Return the [X, Y] coordinate for the center point of the cell that contains the specified text.  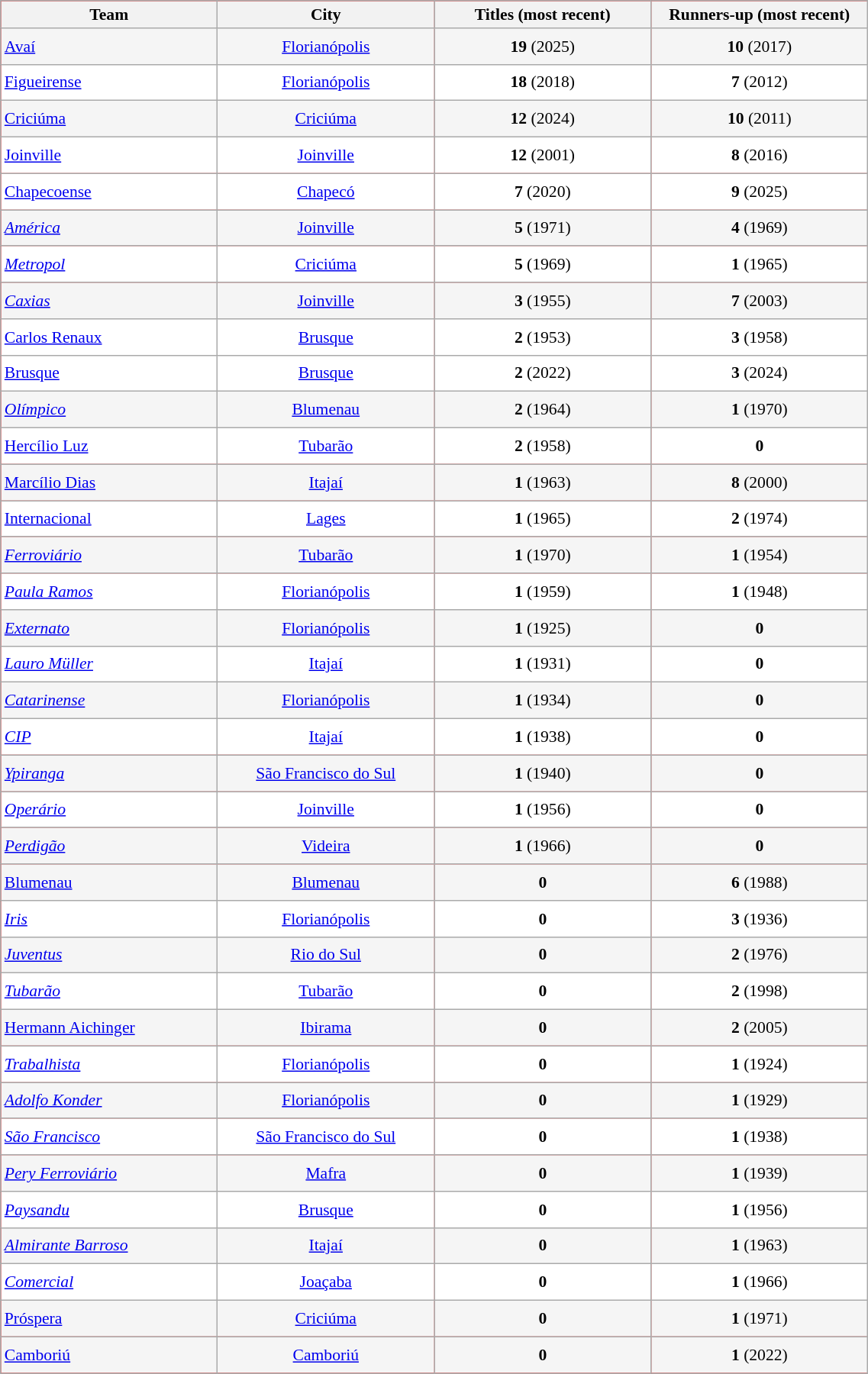
Próspera [109, 1319]
3 (1955) [543, 301]
Perdigão [109, 847]
1 (1948) [760, 592]
1 (1931) [543, 664]
6 (1988) [760, 882]
Almirante Barroso [109, 1246]
12 (2024) [543, 119]
7 (2003) [760, 301]
CIP [109, 737]
Marcílio Dias [109, 482]
18 (2018) [543, 82]
Team [109, 15]
2 (2022) [543, 373]
Pery Ferroviário [109, 1173]
2 (1998) [760, 992]
1 (1939) [760, 1173]
Iris [109, 919]
Carlos Renaux [109, 337]
Hercílio Luz [109, 447]
5 (1971) [543, 228]
Externato [109, 628]
3 (1958) [760, 337]
Metropol [109, 265]
Ferroviário [109, 556]
7 (2012) [760, 82]
2 (1953) [543, 337]
Joaçaba [326, 1282]
3 (1936) [760, 919]
Trabalhista [109, 1064]
Paula Ramos [109, 592]
Olímpico [109, 410]
Chapecó [326, 192]
2 (1974) [760, 519]
Ibirama [326, 1028]
Avaí [109, 47]
5 (1969) [543, 265]
2 (1976) [760, 955]
América [109, 228]
2 (2005) [760, 1028]
Caxias [109, 301]
1 (1971) [760, 1319]
10 (2017) [760, 47]
1 (1925) [543, 628]
Lages [326, 519]
Operário [109, 810]
Titles (most recent) [543, 15]
1 (1954) [760, 556]
Adolfo Konder [109, 1101]
Internacional [109, 519]
Videira [326, 847]
10 (2011) [760, 119]
7 (2020) [543, 192]
9 (2025) [760, 192]
Rio do Sul [326, 955]
Runners-up (most recent) [760, 15]
Hermann Aichinger [109, 1028]
1 (1940) [543, 773]
Juventus [109, 955]
Paysandu [109, 1210]
12 (2001) [543, 156]
2 (1958) [543, 447]
3 (2024) [760, 373]
8 (2000) [760, 482]
Figueirense [109, 82]
São Francisco [109, 1137]
8 (2016) [760, 156]
Ypiranga [109, 773]
1 (1924) [760, 1064]
1 (2022) [760, 1355]
4 (1969) [760, 228]
Chapecoense [109, 192]
1 (1934) [543, 701]
Catarinense [109, 701]
1 (1959) [543, 592]
19 (2025) [543, 47]
City [326, 15]
1 (1929) [760, 1101]
2 (1964) [543, 410]
Mafra [326, 1173]
Comercial [109, 1282]
Lauro Müller [109, 664]
